Search for the cell housing the specified text and yield its [x, y] center coordinate. 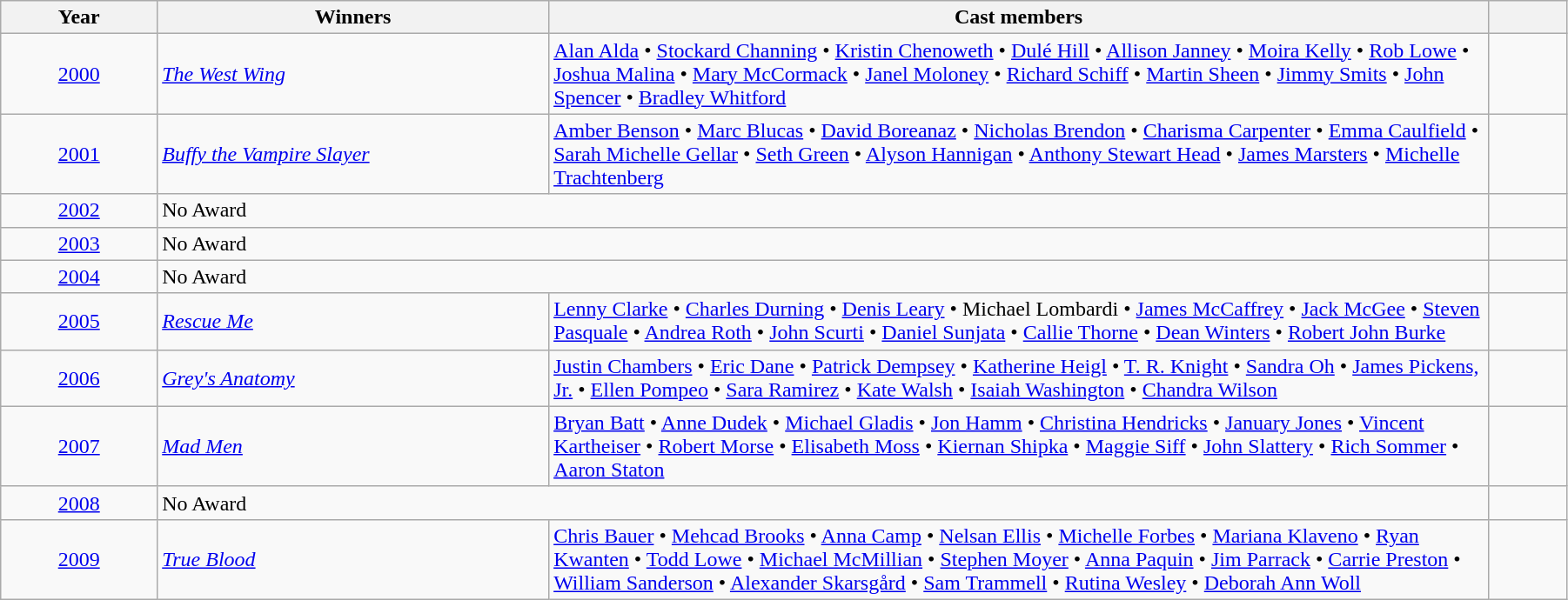
Winners [353, 17]
Cast members [1019, 17]
Buffy the Vampire Slayer [353, 154]
Year [79, 17]
2007 [79, 446]
2003 [79, 243]
Rescue Me [353, 322]
The West Wing [353, 74]
Mad Men [353, 446]
True Blood [353, 559]
2005 [79, 322]
2001 [79, 154]
2004 [79, 277]
2006 [79, 377]
2009 [79, 559]
2008 [79, 503]
Grey's Anatomy [353, 377]
2000 [79, 74]
2002 [79, 210]
